Provide the (x, y) coordinate of the cell's center where the given text is located.  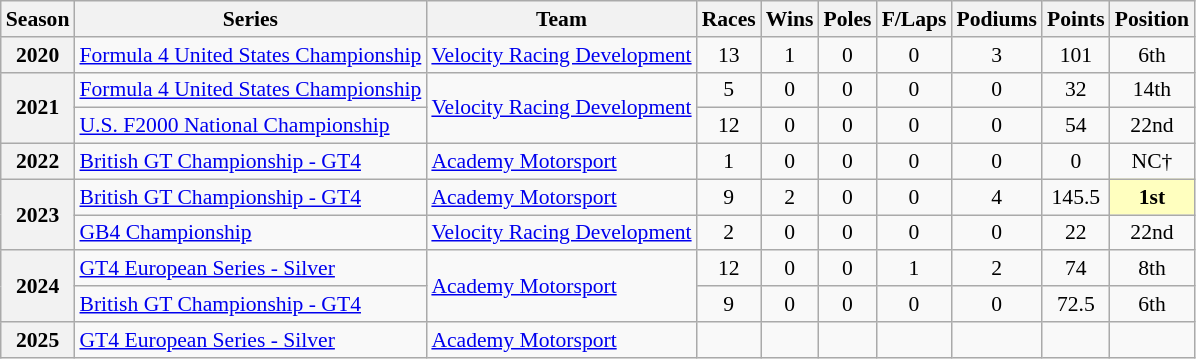
22 (1076, 233)
3 (996, 55)
Season (38, 19)
Team (561, 19)
4 (996, 197)
2025 (38, 340)
2022 (38, 162)
145.5 (1076, 197)
13 (729, 55)
Series (250, 19)
Poles (847, 19)
2020 (38, 55)
U.S. F2000 National Championship (250, 126)
NC† (1152, 162)
GB4 Championship (250, 233)
32 (1076, 90)
Wins (790, 19)
1st (1152, 197)
Podiums (996, 19)
101 (1076, 55)
54 (1076, 126)
8th (1152, 269)
5 (729, 90)
Races (729, 19)
2024 (38, 286)
Position (1152, 19)
74 (1076, 269)
72.5 (1076, 304)
2021 (38, 108)
14th (1152, 90)
Points (1076, 19)
2023 (38, 214)
F/Laps (914, 19)
